Capture the cell that displays the provided text and extract its [x, y] central coordinate. 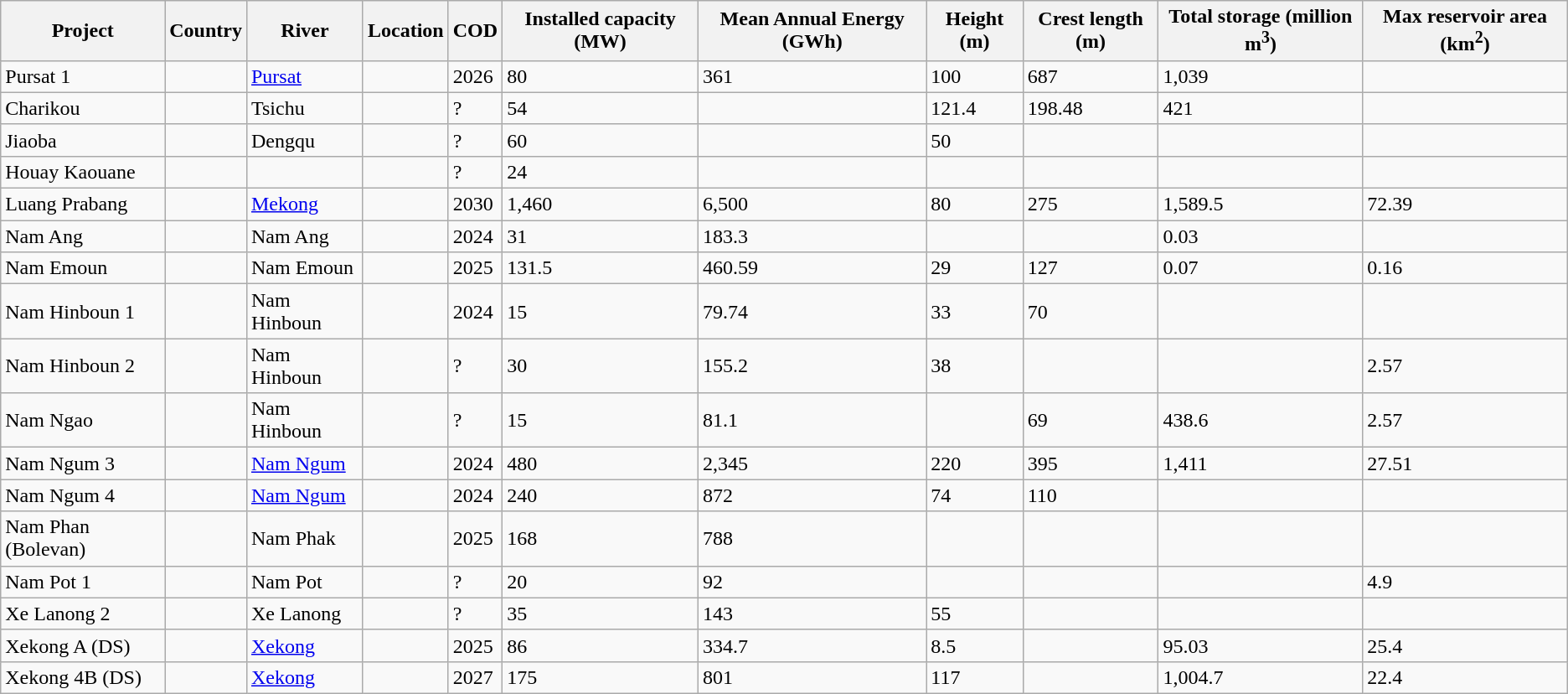
81.1 [812, 421]
0.07 [1261, 268]
Nam Phak [305, 538]
2030 [475, 205]
92 [812, 582]
240 [601, 495]
872 [812, 495]
687 [1091, 76]
30 [601, 365]
24 [601, 172]
0.16 [1465, 268]
Nam Hinboun 1 [83, 312]
54 [601, 108]
6,500 [812, 205]
121.4 [975, 108]
8.5 [975, 645]
79.74 [812, 312]
Tsichu [305, 108]
801 [812, 677]
Country [206, 31]
33 [975, 312]
50 [975, 140]
60 [601, 140]
Height (m) [975, 31]
334.7 [812, 645]
Nam Pot [305, 582]
86 [601, 645]
1,411 [1261, 464]
117 [975, 677]
1,004.7 [1261, 677]
131.5 [601, 268]
Nam Phan (Bolevan) [83, 538]
55 [975, 614]
2026 [475, 76]
275 [1091, 205]
438.6 [1261, 421]
1,039 [1261, 76]
183.3 [812, 236]
River [305, 31]
38 [975, 365]
Xe Lanong 2 [83, 614]
Pursat [305, 76]
395 [1091, 464]
Location [405, 31]
74 [975, 495]
22.4 [1465, 677]
4.9 [1465, 582]
0.03 [1261, 236]
Xekong 4B (DS) [83, 677]
220 [975, 464]
Jiaoba [83, 140]
1,589.5 [1261, 205]
Charikou [83, 108]
31 [601, 236]
69 [1091, 421]
70 [1091, 312]
20 [601, 582]
Crest length (m) [1091, 31]
Xe Lanong [305, 614]
361 [812, 76]
460.59 [812, 268]
Nam Ngum 3 [83, 464]
Houay Kaouane [83, 172]
2027 [475, 677]
175 [601, 677]
110 [1091, 495]
1,460 [601, 205]
155.2 [812, 365]
35 [601, 614]
Mekong [305, 205]
Nam Ngum 4 [83, 495]
Mean Annual Energy (GWh) [812, 31]
127 [1091, 268]
25.4 [1465, 645]
2,345 [812, 464]
788 [812, 538]
Installed capacity (MW) [601, 31]
198.48 [1091, 108]
29 [975, 268]
Total storage (million m3) [1261, 31]
Xekong A (DS) [83, 645]
Nam Hinboun 2 [83, 365]
Project [83, 31]
Nam Pot 1 [83, 582]
COD [475, 31]
72.39 [1465, 205]
100 [975, 76]
Nam Ngao [83, 421]
Pursat 1 [83, 76]
143 [812, 614]
95.03 [1261, 645]
Max reservoir area (km2) [1465, 31]
421 [1261, 108]
Dengqu [305, 140]
Luang Prabang [83, 205]
27.51 [1465, 464]
168 [601, 538]
480 [601, 464]
